Return (x, y) of the center of cell containing provided text 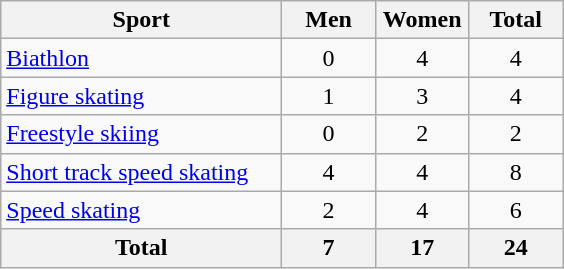
Freestyle skiing (142, 134)
Women (422, 20)
Men (329, 20)
24 (516, 248)
Short track speed skating (142, 172)
Figure skating (142, 96)
17 (422, 248)
3 (422, 96)
7 (329, 248)
Speed skating (142, 210)
8 (516, 172)
Sport (142, 20)
6 (516, 210)
Biathlon (142, 58)
1 (329, 96)
